Capture the cell that displays the provided text and extract its (X, Y) central coordinate. 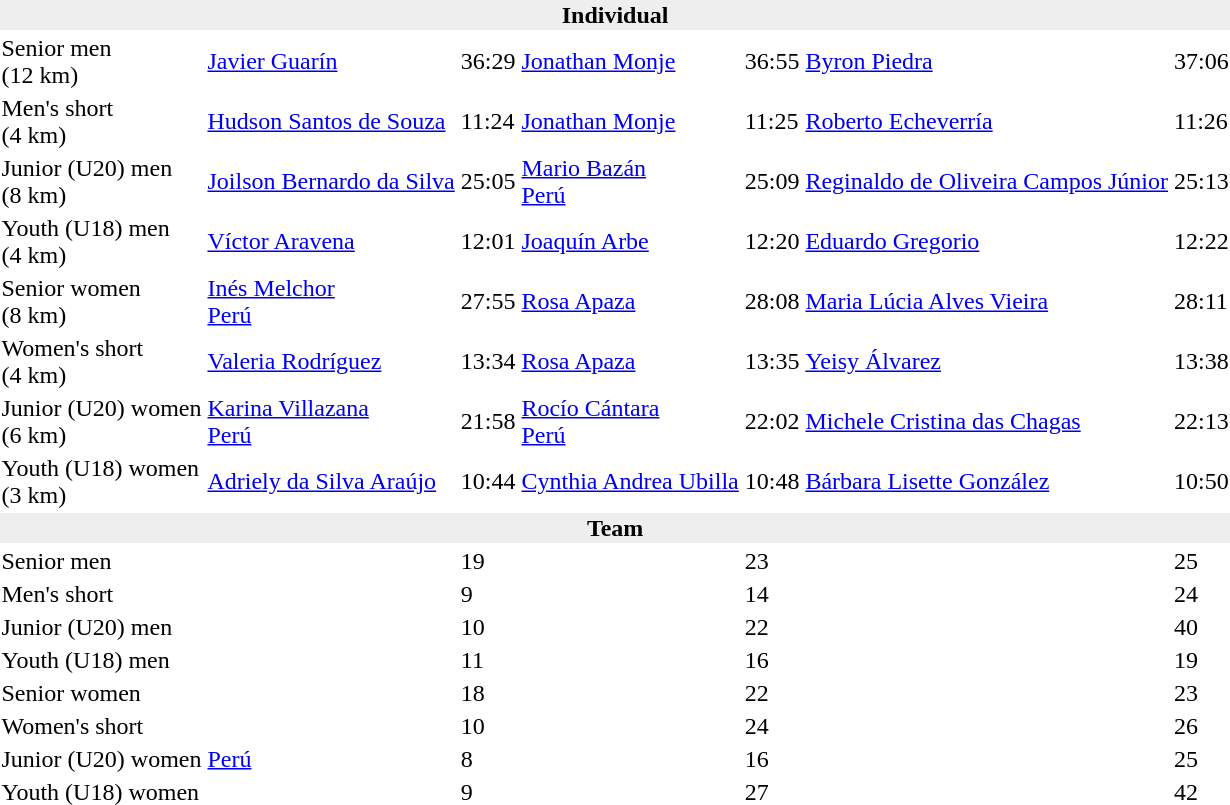
12:20 (772, 242)
Men's short (102, 594)
Joilson Bernardo da Silva (331, 182)
13:34 (488, 362)
Senior women(8 km) (102, 302)
36:55 (772, 62)
11 (488, 660)
12:01 (488, 242)
8 (488, 759)
Junior (U20) women (102, 759)
Senior men(12 km) (102, 62)
Individual (615, 15)
Junior (U20) men (102, 627)
Javier Guarín (331, 62)
Senior men (102, 561)
Mario Bazán Perú (630, 182)
Inés Melchor Perú (331, 302)
13:35 (772, 362)
23 (772, 561)
14 (772, 594)
Cynthia Andrea Ubilla (630, 482)
Eduardo Gregorio (987, 242)
11:25 (772, 122)
9 (488, 594)
22:02 (772, 422)
Junior (U20) men(8 km) (102, 182)
Junior (U20) women(6 km) (102, 422)
Youth (U18) men (102, 660)
18 (488, 693)
Youth (U18) women(3 km) (102, 482)
11:24 (488, 122)
Perú (331, 759)
Youth (U18) men(4 km) (102, 242)
Hudson Santos de Souza (331, 122)
Yeisy Álvarez (987, 362)
24 (772, 726)
27:55 (488, 302)
Reginaldo de Oliveira Campos Júnior (987, 182)
Víctor Aravena (331, 242)
25:09 (772, 182)
28:08 (772, 302)
Joaquín Arbe (630, 242)
Maria Lúcia Alves Vieira (987, 302)
Karina Villazana Perú (331, 422)
36:29 (488, 62)
Women's short(4 km) (102, 362)
Adriely da Silva Araújo (331, 482)
Rocío Cántara Perú (630, 422)
Women's short (102, 726)
Bárbara Lisette González (987, 482)
Michele Cristina das Chagas (987, 422)
10:44 (488, 482)
Byron Piedra (987, 62)
21:58 (488, 422)
10:48 (772, 482)
25:05 (488, 182)
Valeria Rodríguez (331, 362)
Senior women (102, 693)
Men's short(4 km) (102, 122)
Team (615, 528)
19 (488, 561)
Roberto Echeverría (987, 122)
